From the cell containing the given text, extract its center point as [x, y] coordinate. 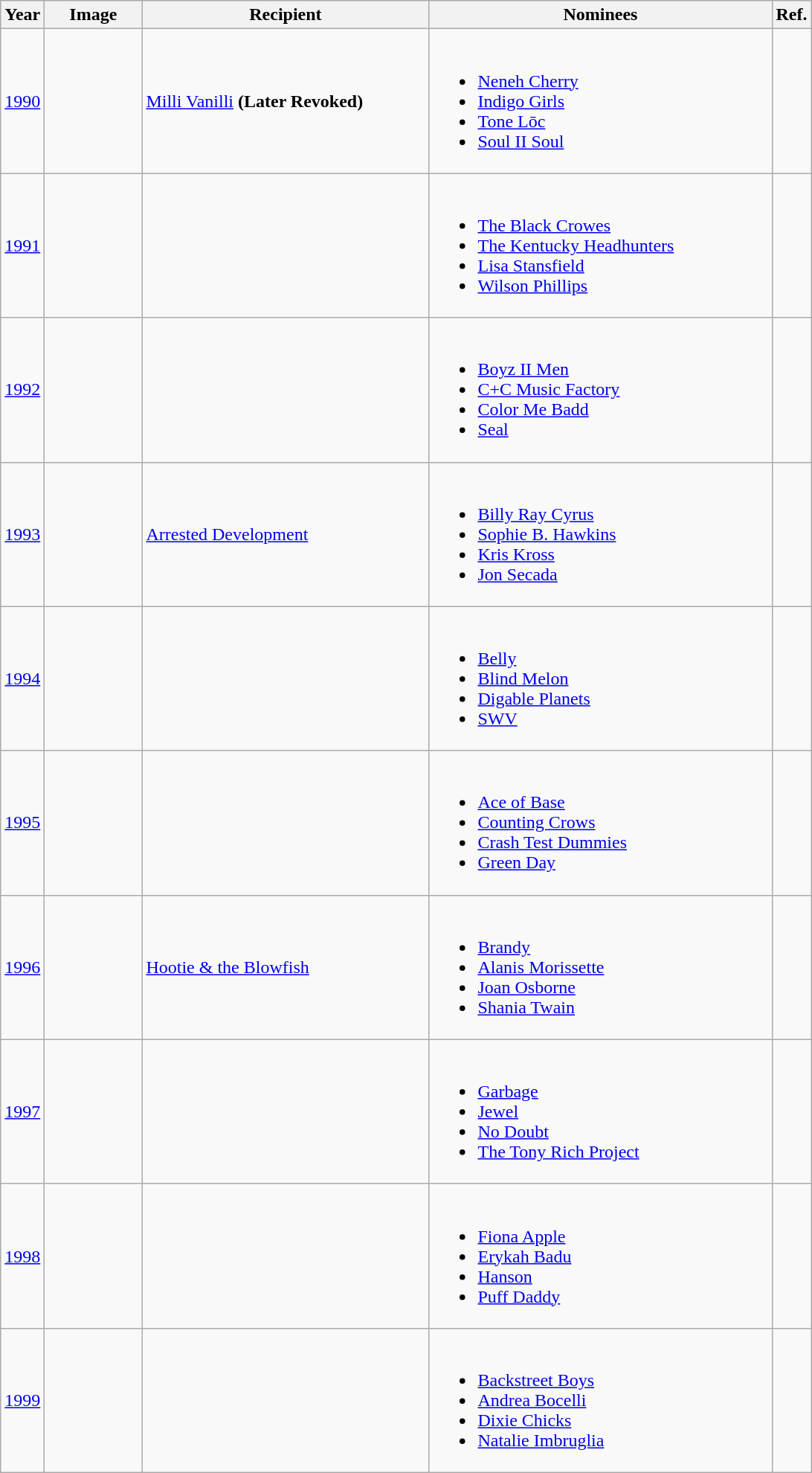
1995 [22, 823]
Image [94, 15]
Billy Ray CyrusSophie B. HawkinsKris KrossJon Secada [601, 534]
1994 [22, 678]
Ace of BaseCounting CrowsCrash Test DummiesGreen Day [601, 823]
Recipient [286, 15]
BrandyAlanis MorissetteJoan OsborneShania Twain [601, 967]
Neneh CherryIndigo GirlsTone LōcSoul II Soul [601, 101]
Hootie & the Blowfish [286, 967]
Boyz II MenC+C Music FactoryColor Me BaddSeal [601, 390]
Fiona AppleErykah BaduHansonPuff Daddy [601, 1256]
1997 [22, 1111]
1992 [22, 390]
BellyBlind MelonDigable PlanetsSWV [601, 678]
Arrested Development [286, 534]
Milli Vanilli (Later Revoked) [286, 101]
1990 [22, 101]
1993 [22, 534]
Nominees [601, 15]
Backstreet BoysAndrea BocelliDixie ChicksNatalie Imbruglia [601, 1400]
The Black CrowesThe Kentucky HeadhuntersLisa StansfieldWilson Phillips [601, 245]
Ref. [791, 15]
1996 [22, 967]
Year [22, 15]
1999 [22, 1400]
1991 [22, 245]
1998 [22, 1256]
GarbageJewelNo DoubtThe Tony Rich Project [601, 1111]
